Locate the cell with the specified text and output its [X, Y] center coordinate. 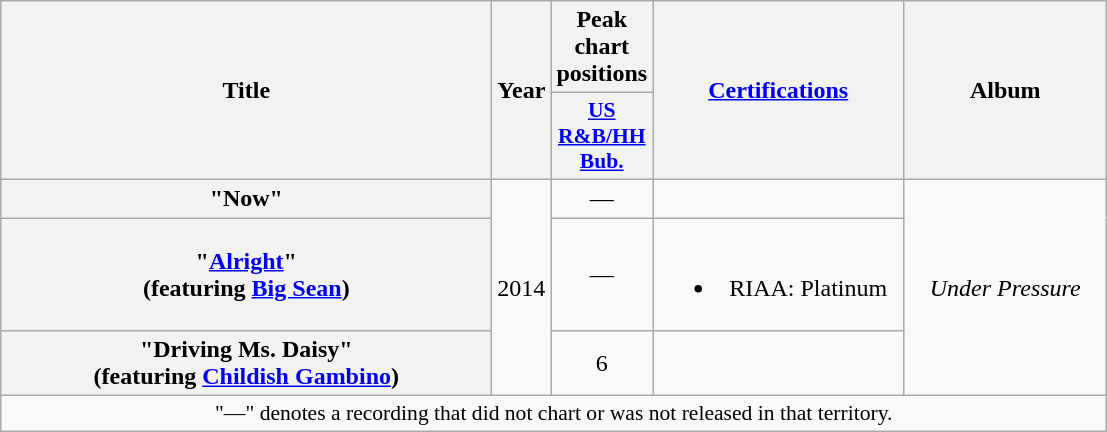
Album [1006, 90]
Under Pressure [1006, 287]
"Now" [246, 198]
RIAA: Platinum [778, 274]
Certifications [778, 90]
USR&B/HHBub. [602, 136]
"—" denotes a recording that did not chart or was not released in that territory. [554, 414]
Peak chart positions [602, 47]
2014 [522, 287]
"Alright"(featuring Big Sean) [246, 274]
Year [522, 90]
6 [602, 364]
"Driving Ms. Daisy"(featuring Childish Gambino) [246, 364]
Title [246, 90]
